Provide the (X, Y) coordinate of the cell's center where the given text is located.  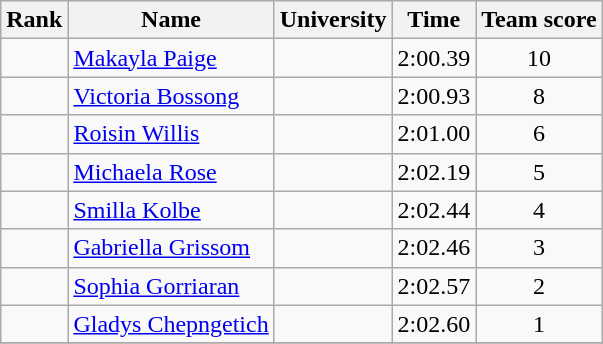
Gabriella Grissom (171, 248)
3 (539, 248)
8 (539, 96)
Makayla Paige (171, 58)
Roisin Willis (171, 134)
Time (434, 20)
2:02.46 (434, 248)
Team score (539, 20)
2:02.57 (434, 286)
2:01.00 (434, 134)
Gladys Chepngetich (171, 324)
10 (539, 58)
Victoria Bossong (171, 96)
2:00.93 (434, 96)
2:02.44 (434, 210)
5 (539, 172)
2:02.60 (434, 324)
4 (539, 210)
Smilla Kolbe (171, 210)
University (333, 20)
2:02.19 (434, 172)
Rank (34, 20)
1 (539, 324)
Michaela Rose (171, 172)
Name (171, 20)
2:00.39 (434, 58)
6 (539, 134)
Sophia Gorriaran (171, 286)
2 (539, 286)
